Identify which cell holds the provided text, then report its [x, y] central coordinate. 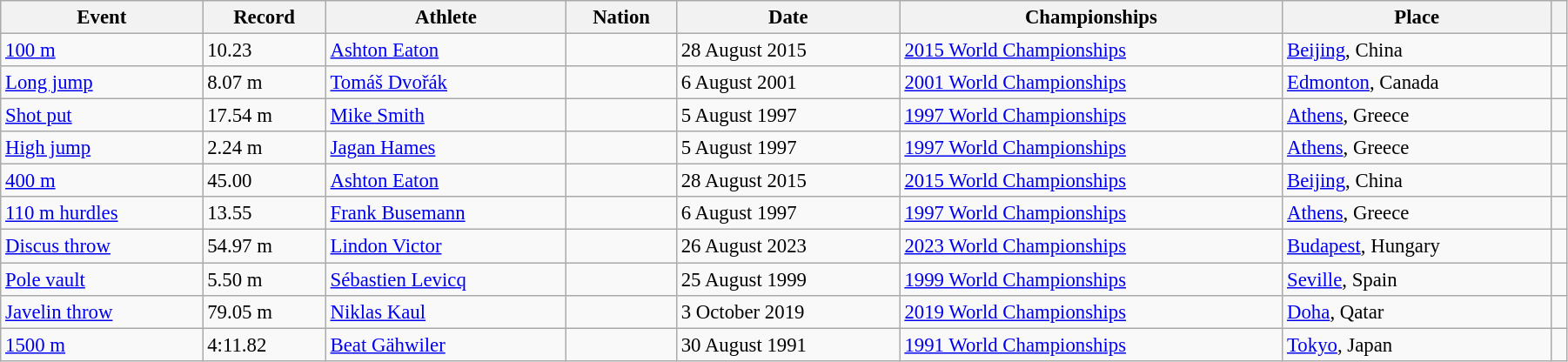
Long jump [102, 83]
Doha, Qatar [1417, 312]
Niklas Kaul [446, 312]
3 October 2019 [788, 312]
45.00 [265, 181]
13.55 [265, 213]
Event [102, 17]
2001 World Championships [1091, 83]
26 August 2023 [788, 246]
5.50 m [265, 279]
10.23 [265, 50]
1500 m [102, 345]
25 August 1999 [788, 279]
110 m hurdles [102, 213]
30 August 1991 [788, 345]
High jump [102, 148]
4:11.82 [265, 345]
6 August 1997 [788, 213]
Beat Gähwiler [446, 345]
Lindon Victor [446, 246]
8.07 m [265, 83]
2019 World Championships [1091, 312]
Shot put [102, 116]
400 m [102, 181]
Athlete [446, 17]
Jagan Hames [446, 148]
2023 World Championships [1091, 246]
Date [788, 17]
2.24 m [265, 148]
54.97 m [265, 246]
6 August 2001 [788, 83]
Tokyo, Japan [1417, 345]
Javelin throw [102, 312]
Tomáš Dvořák [446, 83]
100 m [102, 50]
Seville, Spain [1417, 279]
Place [1417, 17]
Pole vault [102, 279]
Mike Smith [446, 116]
Sébastien Levicq [446, 279]
1999 World Championships [1091, 279]
Frank Busemann [446, 213]
Championships [1091, 17]
79.05 m [265, 312]
1991 World Championships [1091, 345]
Edmonton, Canada [1417, 83]
Nation [621, 17]
Budapest, Hungary [1417, 246]
Discus throw [102, 246]
17.54 m [265, 116]
Record [265, 17]
